Locate the cell with the specified text and output its (x, y) center coordinate. 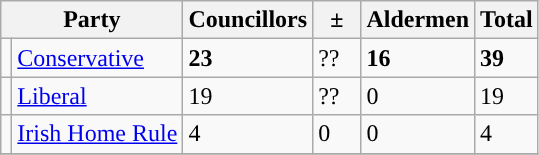
± (337, 20)
Conservative (98, 58)
23 (248, 58)
16 (418, 58)
39 (507, 58)
Total (507, 20)
Party (92, 20)
Liberal (98, 96)
Councillors (248, 20)
Irish Home Rule (98, 134)
Aldermen (418, 20)
